Output the (X, Y) coordinate of the center of the cell containing the given text.  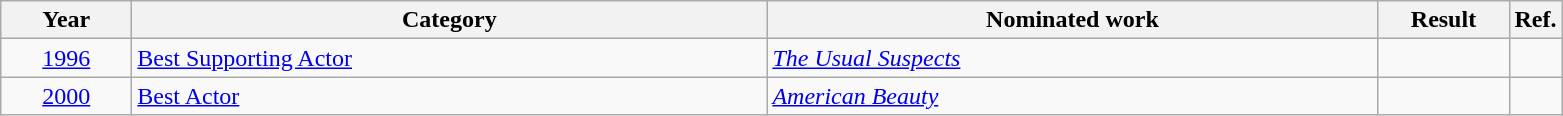
Result (1444, 20)
Best Actor (450, 96)
The Usual Suspects (1072, 58)
2000 (66, 96)
Nominated work (1072, 20)
1996 (66, 58)
Ref. (1536, 20)
American Beauty (1072, 96)
Year (66, 20)
Best Supporting Actor (450, 58)
Category (450, 20)
